Scan for the cell matching the given text and deliver its (x, y) coordinate at center. 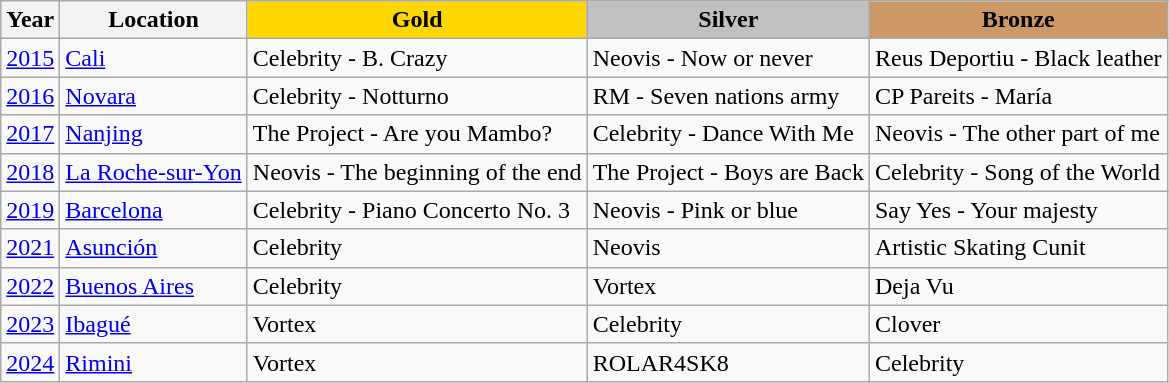
The Project - Are you Mambo? (417, 134)
2016 (30, 96)
Neovis - Pink or blue (728, 210)
Ibagué (154, 324)
Celebrity - Piano Concerto No. 3 (417, 210)
Cali (154, 58)
ROLAR4SK8 (728, 362)
Celebrity - B. Crazy (417, 58)
2015 (30, 58)
Celebrity - Dance With Me (728, 134)
2022 (30, 286)
Rimini (154, 362)
2023 (30, 324)
Neovis - Now or never (728, 58)
Neovis - The other part of me (1018, 134)
Asunción (154, 248)
RM - Seven nations army (728, 96)
Novara (154, 96)
Buenos Aires (154, 286)
Neovis (728, 248)
Clover (1018, 324)
2021 (30, 248)
Barcelona (154, 210)
Location (154, 20)
Bronze (1018, 20)
Gold (417, 20)
CP Pareits - María (1018, 96)
Reus Deportiu - Black leather (1018, 58)
Celebrity - Notturno (417, 96)
2017 (30, 134)
Silver (728, 20)
Celebrity - Song of the World (1018, 172)
Neovis - The beginning of the end (417, 172)
Deja Vu (1018, 286)
2024 (30, 362)
La Roche-sur-Yon (154, 172)
Year (30, 20)
The Project - Boys are Back (728, 172)
Nanjing (154, 134)
Say Yes - Your majesty (1018, 210)
Artistic Skating Cunit (1018, 248)
2019 (30, 210)
2018 (30, 172)
